Pinpoint the cell where the given text exists, returning its (X, Y) midpoint coordinate. 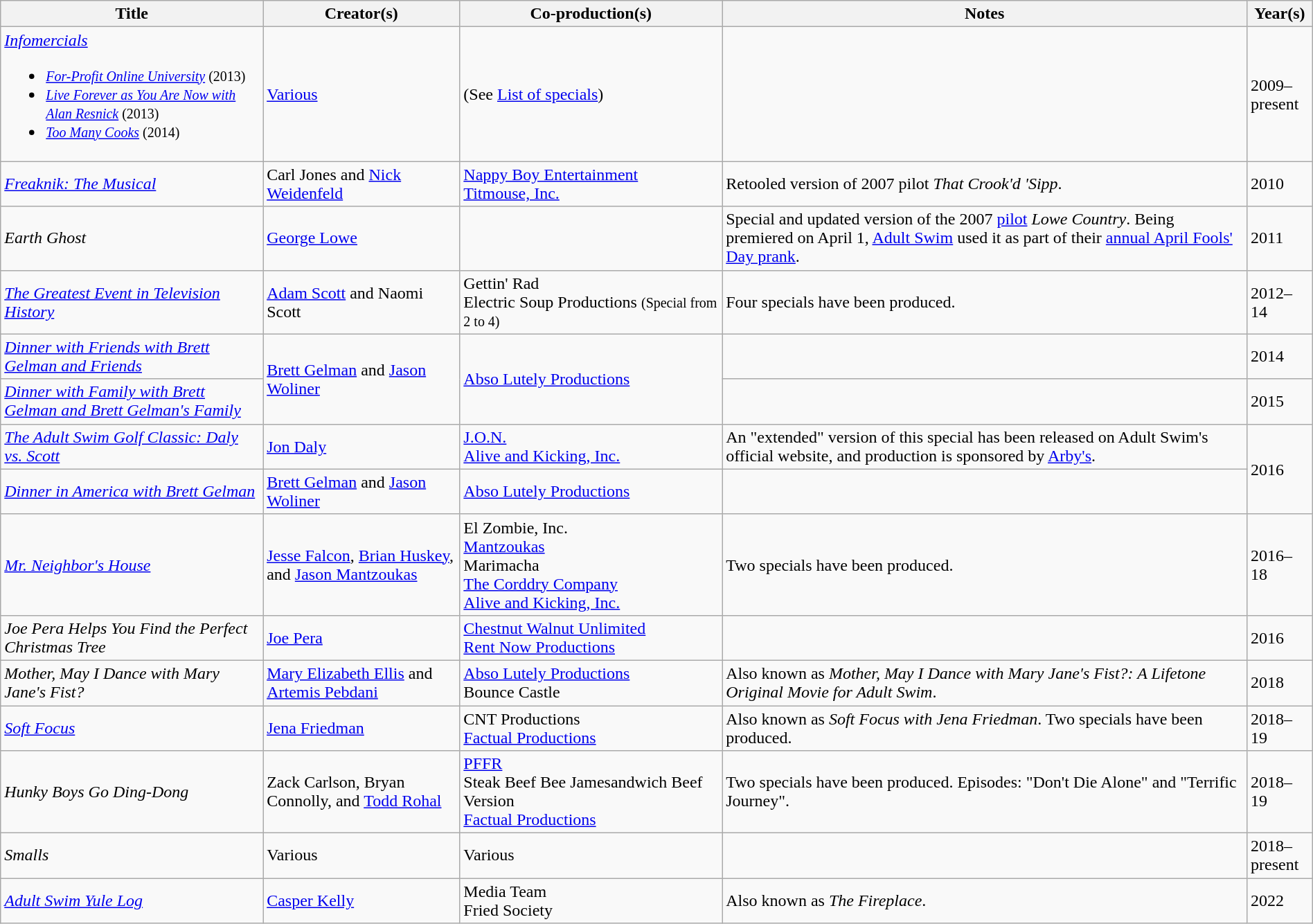
Mr. Neighbor's House (132, 565)
Media TeamFried Society (591, 900)
2018 (1280, 683)
Jesse Falcon, Brian Huskey, and Jason Mantzoukas (361, 565)
El Zombie, Inc.MantzoukasMarimachaThe Corddry CompanyAlive and Kicking, Inc. (591, 565)
InfomercialsFor-Profit Online University (2013)Live Forever as You Are Now with Alan Resnick (2013)Too Many Cooks (2014) (132, 94)
Hunky Boys Go Ding-Dong (132, 792)
PFFRSteak Beef Bee Jamesandwich Beef VersionFactual Productions (591, 792)
The Adult Swim Golf Classic: Daly vs. Scott (132, 446)
Retooled version of 2007 pilot That Crook'd 'Sipp. (985, 184)
CNT ProductionsFactual Productions (591, 727)
Chestnut Walnut UnlimitedRent Now Productions (591, 637)
Two specials have been produced. (985, 565)
2011 (1280, 238)
Co-production(s) (591, 14)
Gettin' RadElectric Soup Productions (Special from 2 to 4) (591, 302)
Dinner with Friends with Brett Gelman and Friends (132, 356)
Jena Friedman (361, 727)
Mother, May I Dance with Mary Jane's Fist? (132, 683)
Mary Elizabeth Ellis and Artemis Pebdani (361, 683)
The Greatest Event in Television History (132, 302)
Casper Kelly (361, 900)
Nappy Boy EntertainmentTitmouse, Inc. (591, 184)
Jon Daly (361, 446)
Also known as Mother, May I Dance with Mary Jane's Fist?: A Lifetone Original Movie for Adult Swim. (985, 683)
George Lowe (361, 238)
Year(s) (1280, 14)
2010 (1280, 184)
An "extended" version of this special has been released on Adult Swim's official website, and production is sponsored by Arby's. (985, 446)
(See List of specials) (591, 94)
Adult Swim Yule Log (132, 900)
Joe Pera Helps You Find the Perfect Christmas Tree (132, 637)
Also known as Soft Focus with Jena Friedman. Two specials have been produced. (985, 727)
Smalls (132, 856)
2015 (1280, 402)
Soft Focus (132, 727)
Abso Lutely ProductionsBounce Castle (591, 683)
J.O.N.Alive and Kicking, Inc. (591, 446)
Notes (985, 14)
Joe Pera (361, 637)
Creator(s) (361, 14)
2012–14 (1280, 302)
Carl Jones and Nick Weidenfeld (361, 184)
Dinner with Family with Brett Gelman and Brett Gelman's Family (132, 402)
2016–18 (1280, 565)
Zack Carlson, Bryan Connolly, and Todd Rohal (361, 792)
Also known as The Fireplace. (985, 900)
Adam Scott and Naomi Scott (361, 302)
Four specials have been produced. (985, 302)
Freaknik: The Musical (132, 184)
Two specials have been produced. Episodes: "Don't Die Alone" and "Terrific Journey". (985, 792)
2022 (1280, 900)
Earth Ghost (132, 238)
Dinner in America with Brett Gelman (132, 492)
Title (132, 14)
2014 (1280, 356)
2018–present (1280, 856)
2009–present (1280, 94)
